Locate the cell with the specified text and output its [x, y] center coordinate. 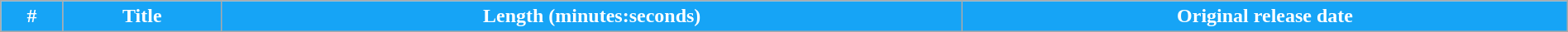
Title [142, 16]
Length (minutes:seconds) [592, 16]
Original release date [1265, 16]
# [31, 16]
